Capture the cell that displays the provided text and extract its [x, y] central coordinate. 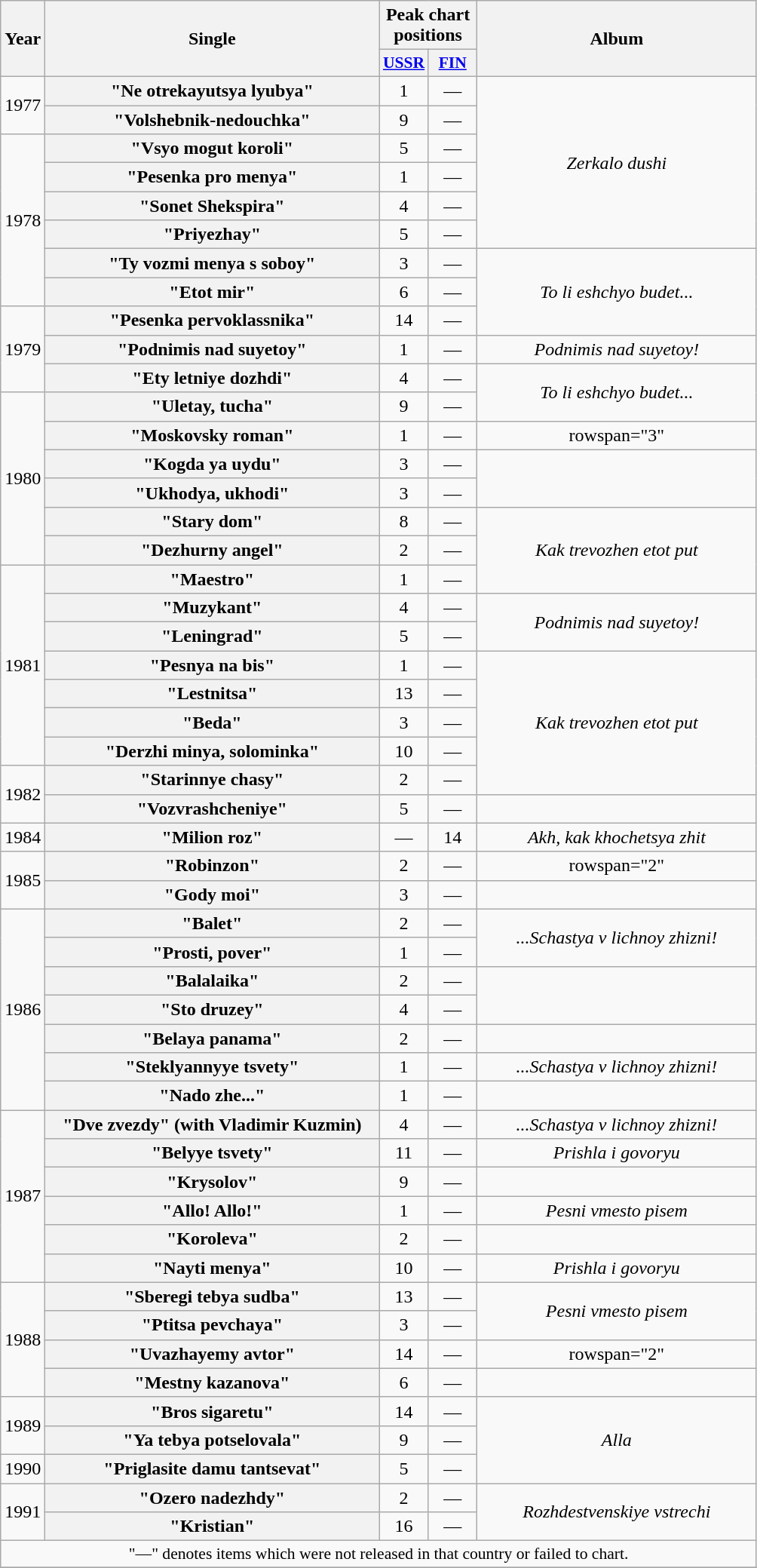
"Steklyannyye tsvety" [213, 1067]
1979 [23, 349]
1989 [23, 1425]
Peak chart positions [428, 26]
"Ptitsa pevchaya" [213, 1325]
1982 [23, 794]
rowspan="3" [617, 435]
Single [213, 39]
"Sberegi tebya sudba" [213, 1296]
1977 [23, 105]
"Belyye tsvety" [213, 1153]
"Dezhurny angel" [213, 550]
"Ozero nadezhdy" [213, 1497]
"Pesenka pro menya" [213, 177]
"Robinzon" [213, 866]
"Sto druzey" [213, 1009]
FIN [452, 63]
Alla [617, 1440]
1978 [23, 220]
"Balet" [213, 923]
"Ukhodya, ukhodi" [213, 492]
"—" denotes items which were not released in that country or failed to chart. [378, 1554]
"Leningrad" [213, 637]
1988 [23, 1339]
"Vozvrashcheniye" [213, 809]
Year [23, 39]
"Kristian" [213, 1527]
"Vsyo mogut koroli" [213, 149]
"Mestny kazanova" [213, 1382]
Zerkalo dushi [617, 162]
Akh, kak khochetsya zhit [617, 837]
"Ne otrekayutsya lyubya" [213, 91]
"Milion roz" [213, 837]
"Maestro" [213, 578]
"Ty vozmi menya s soboy" [213, 263]
1987 [23, 1196]
"Pesnya na bis" [213, 665]
"Nado zhe..." [213, 1096]
USSR [404, 63]
1990 [23, 1468]
"Moskovsky roman" [213, 435]
"Sonet Shekspira" [213, 206]
"Beda" [213, 723]
16 [404, 1527]
"Allo! Allo!" [213, 1211]
1980 [23, 478]
11 [404, 1153]
"Prosti, pover" [213, 952]
"Pesenka pervoklassnika" [213, 321]
"Priglasite damu tantsevat" [213, 1468]
"Ya tebya potselovala" [213, 1440]
"Derzhi minya, solominka" [213, 751]
1981 [23, 664]
"Gody moi" [213, 894]
"Bros sigaretu" [213, 1411]
1984 [23, 837]
"Uletay, tucha" [213, 407]
"Nayti menya" [213, 1268]
"Volshebnik-nedouchka" [213, 120]
"Priyezhay" [213, 235]
"Kogda ya uydu" [213, 464]
"Dve zvezdy" (with Vladimir Kuzmin) [213, 1125]
1991 [23, 1511]
"Belaya panama" [213, 1039]
"Stary dom" [213, 521]
8 [404, 521]
"Koroleva" [213, 1239]
"Krysolov" [213, 1182]
"Lestnitsa" [213, 694]
"Balalaika" [213, 980]
"Starinnye chasy" [213, 780]
"Ety letniye dozhdi" [213, 378]
"Uvazhayemy avtor" [213, 1354]
Album [617, 39]
1986 [23, 1009]
"Podnimis nad suyetoy" [213, 349]
Rozhdestvenskiye vstrechi [617, 1511]
1985 [23, 880]
"Etot mir" [213, 292]
"Muzykant" [213, 608]
